Capture the cell that displays the provided text and extract its [x, y] central coordinate. 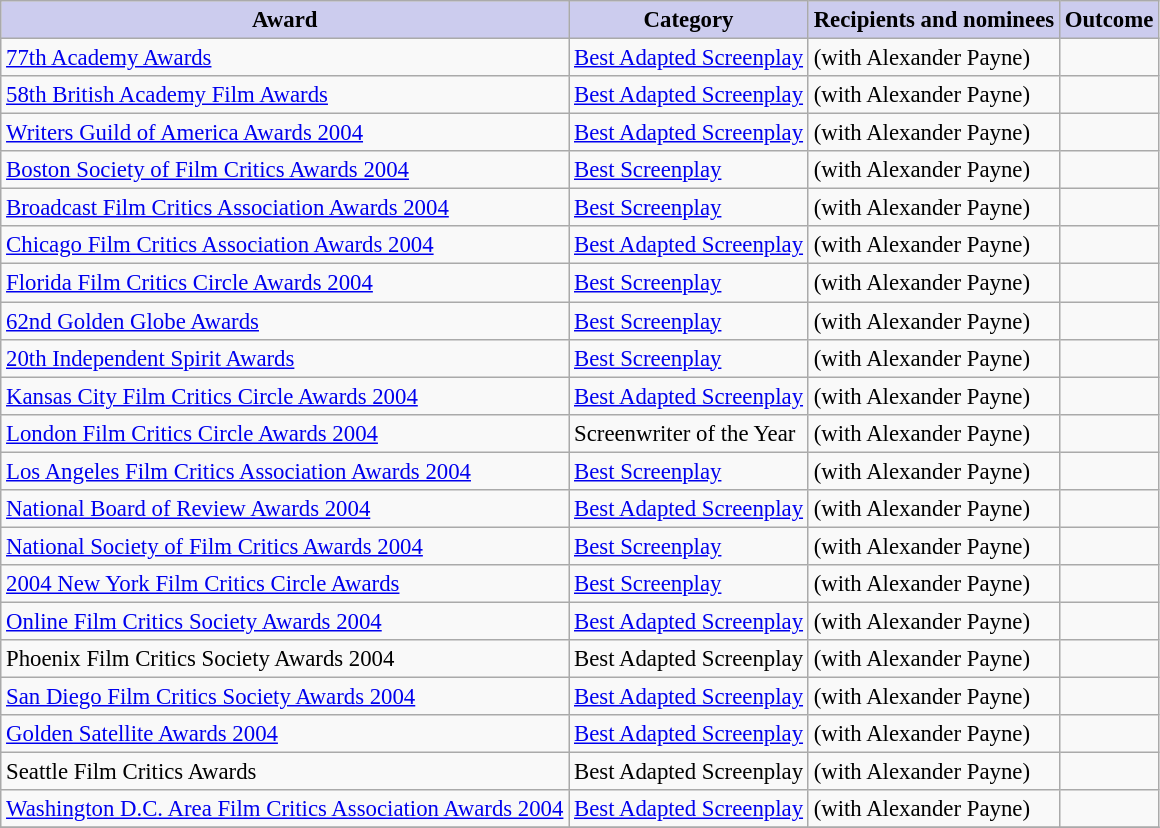
National Board of Review Awards 2004 [285, 509]
Screenwriter of the Year [689, 433]
20th Independent Spirit Awards [285, 358]
77th Academy Awards [285, 58]
Washington D.C. Area Film Critics Association Awards 2004 [285, 809]
National Society of Film Critics Awards 2004 [285, 546]
London Film Critics Circle Awards 2004 [285, 433]
Seattle Film Critics Awards [285, 772]
Broadcast Film Critics Association Awards 2004 [285, 208]
Category [689, 20]
Los Angeles Film Critics Association Awards 2004 [285, 471]
Online Film Critics Society Awards 2004 [285, 621]
62nd Golden Globe Awards [285, 321]
58th British Academy Film Awards [285, 95]
Outcome [1108, 20]
Chicago Film Critics Association Awards 2004 [285, 245]
Writers Guild of America Awards 2004 [285, 133]
San Diego Film Critics Society Awards 2004 [285, 697]
Boston Society of Film Critics Awards 2004 [285, 170]
Recipients and nominees [934, 20]
Florida Film Critics Circle Awards 2004 [285, 283]
Award [285, 20]
Phoenix Film Critics Society Awards 2004 [285, 659]
Kansas City Film Critics Circle Awards 2004 [285, 396]
2004 New York Film Critics Circle Awards [285, 584]
Golden Satellite Awards 2004 [285, 734]
